Extract the (x, y) coordinate from the center of the cell holding the provided text.  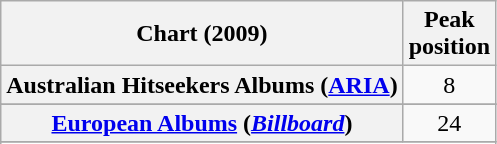
European Albums (Billboard) (202, 123)
Chart (2009) (202, 34)
Australian Hitseekers Albums (ARIA) (202, 85)
24 (449, 123)
Peakposition (449, 34)
8 (449, 85)
